Determine the [x, y] coordinate at the center of the cell enclosing the given text.  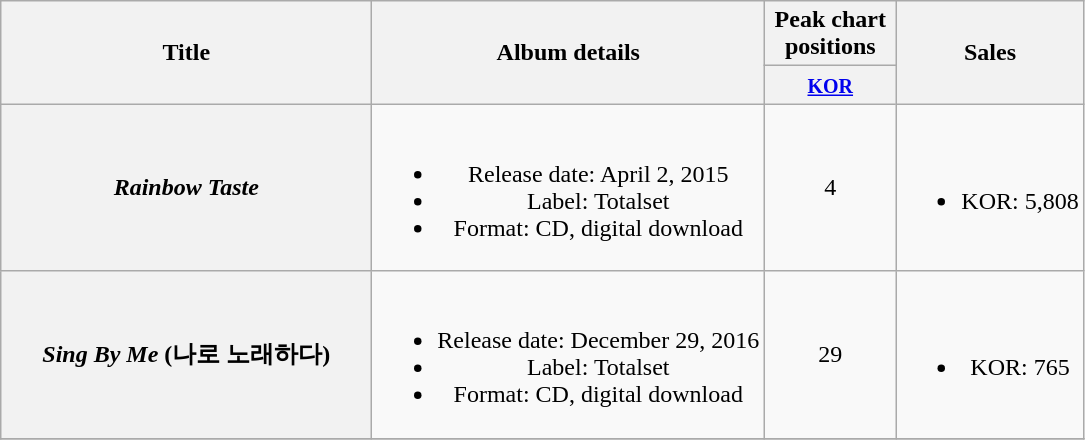
Release date: December 29, 2016Label: TotalsetFormat: CD, digital download [568, 354]
Album details [568, 52]
Sales [990, 52]
4 [830, 188]
Title [186, 52]
KOR [830, 85]
KOR: 765 [990, 354]
29 [830, 354]
Rainbow Taste [186, 188]
Release date: April 2, 2015Label: TotalsetFormat: CD, digital download [568, 188]
Peak chart positions [830, 34]
KOR: 5,808 [990, 188]
Sing By Me (나로 노래하다) [186, 354]
